Determine the [X, Y] coordinate at the center of the cell enclosing the given text.  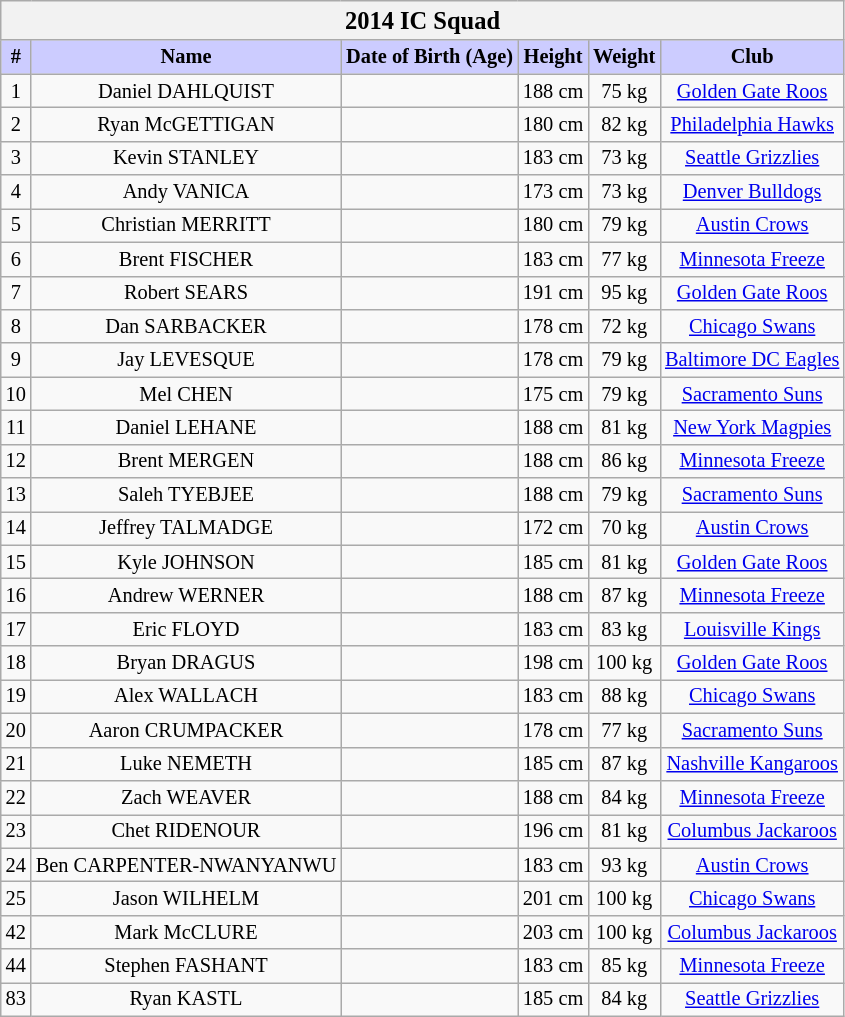
Height [553, 57]
Daniel LEHANE [186, 427]
Stephen FASHANT [186, 966]
2 [16, 124]
Philadelphia Hawks [752, 124]
Brent FISCHER [186, 259]
Alex WALLACH [186, 696]
173 cm [553, 192]
1 [16, 91]
9 [16, 360]
Luke NEMETH [186, 764]
75 kg [624, 91]
Andy VANICA [186, 192]
44 [16, 966]
2014 IC Squad [422, 20]
Date of Birth (Age) [430, 57]
198 cm [553, 663]
Nashville Kangaroos [752, 764]
70 kg [624, 528]
23 [16, 831]
Jason WILHELM [186, 898]
Mel CHEN [186, 394]
Ryan KASTL [186, 999]
Ryan McGETTIGAN [186, 124]
16 [16, 595]
86 kg [624, 461]
21 [16, 764]
Ben CARPENTER-NWANYANWU [186, 865]
7 [16, 293]
Daniel DAHLQUIST [186, 91]
Saleh TYEBJEE [186, 495]
Robert SEARS [186, 293]
Name [186, 57]
4 [16, 192]
82 kg [624, 124]
3 [16, 158]
Jay LEVESQUE [186, 360]
24 [16, 865]
# [16, 57]
201 cm [553, 898]
Louisville Kings [752, 629]
19 [16, 696]
17 [16, 629]
13 [16, 495]
88 kg [624, 696]
Jeffrey TALMADGE [186, 528]
203 cm [553, 932]
Bryan DRAGUS [186, 663]
85 kg [624, 966]
Chet RIDENOUR [186, 831]
8 [16, 326]
72 kg [624, 326]
Kyle JOHNSON [186, 562]
6 [16, 259]
Club [752, 57]
93 kg [624, 865]
Kevin STANLEY [186, 158]
Weight [624, 57]
Christian MERRITT [186, 225]
22 [16, 797]
Mark McCLURE [186, 932]
42 [16, 932]
Brent MERGEN [186, 461]
14 [16, 528]
83 [16, 999]
12 [16, 461]
Denver Bulldogs [752, 192]
196 cm [553, 831]
95 kg [624, 293]
191 cm [553, 293]
18 [16, 663]
15 [16, 562]
Baltimore DC Eagles [752, 360]
Eric FLOYD [186, 629]
Zach WEAVER [186, 797]
Andrew WERNER [186, 595]
5 [16, 225]
Dan SARBACKER [186, 326]
20 [16, 730]
10 [16, 394]
11 [16, 427]
Aaron CRUMPACKER [186, 730]
172 cm [553, 528]
83 kg [624, 629]
25 [16, 898]
175 cm [553, 394]
New York Magpies [752, 427]
